Scan for the cell matching the given text and deliver its [x, y] coordinate at center. 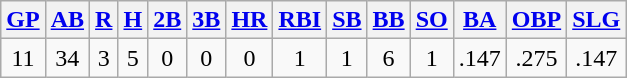
2B [168, 20]
SO [432, 20]
AB [67, 20]
BB [388, 20]
H [133, 20]
OBP [536, 20]
3 [104, 58]
34 [67, 58]
6 [388, 58]
11 [23, 58]
RBI [300, 20]
SLG [596, 20]
.275 [536, 58]
R [104, 20]
HR [250, 20]
GP [23, 20]
3B [206, 20]
SB [347, 20]
5 [133, 58]
BA [480, 20]
